For the text-containing cell, return its midpoint in (x, y) coordinate format. 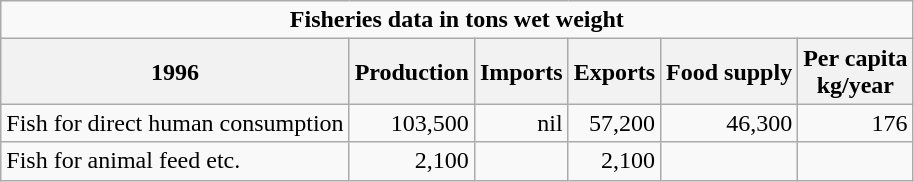
Exports (614, 72)
Per capitakg/year (856, 72)
103,500 (412, 123)
Food supply (730, 72)
Fish for direct human consumption (175, 123)
Production (412, 72)
Imports (521, 72)
nil (521, 123)
Fisheries data in tons wet weight (457, 20)
1996 (175, 72)
57,200 (614, 123)
Fish for animal feed etc. (175, 161)
176 (856, 123)
46,300 (730, 123)
